Capture the cell that displays the provided text and extract its (x, y) central coordinate. 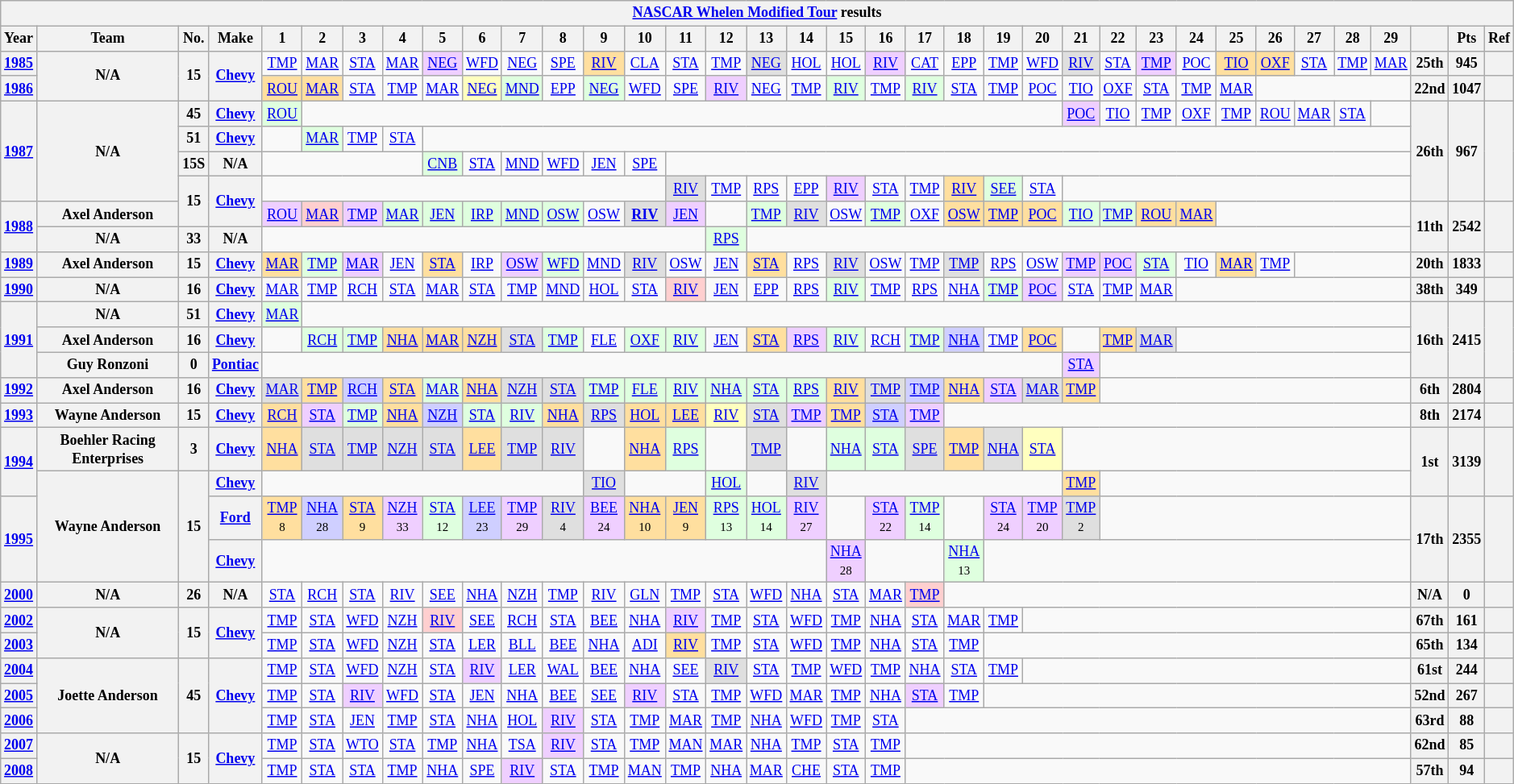
Ref (1499, 39)
Pts (1467, 39)
26th (1430, 151)
1991 (19, 340)
12 (726, 39)
945 (1467, 63)
JEN9 (685, 518)
1995 (19, 540)
267 (1467, 696)
1986 (19, 89)
22 (1118, 39)
Pontiac (235, 364)
2008 (19, 770)
1990 (19, 290)
2002 (19, 620)
25th (1430, 63)
HOL14 (767, 518)
25 (1237, 39)
16th (1430, 340)
8 (563, 39)
11th (1430, 226)
15S (193, 164)
RIV4 (563, 518)
Boehler Racing Enterprises (107, 450)
STA9 (363, 518)
967 (1467, 151)
1989 (19, 264)
7 (522, 39)
1988 (19, 226)
BEE24 (605, 518)
8th (1430, 416)
9 (605, 39)
3139 (1467, 463)
WTO (363, 746)
GLN (645, 595)
20 (1042, 39)
NZH33 (402, 518)
1985 (19, 63)
18 (964, 39)
6 (482, 39)
CNB (443, 164)
TMP8 (282, 518)
TMP14 (925, 518)
1833 (1467, 264)
No. (193, 39)
CLA (645, 63)
2804 (1467, 390)
CHE (806, 770)
2000 (19, 595)
Year (19, 39)
14 (806, 39)
38th (1430, 290)
2542 (1467, 226)
Ford (235, 518)
52nd (1430, 696)
TMP2 (1081, 518)
Joette Anderson (107, 695)
27 (1314, 39)
24 (1196, 39)
17 (925, 39)
RIV27 (806, 518)
20th (1430, 264)
57th (1430, 770)
10 (645, 39)
CAT (925, 63)
BLL (522, 645)
RPS13 (726, 518)
2005 (19, 696)
1047 (1467, 89)
TMP20 (1042, 518)
WAL (563, 670)
2006 (19, 720)
94 (1467, 770)
19 (1004, 39)
11 (685, 39)
NHA10 (645, 518)
88 (1467, 720)
NHA13 (964, 561)
244 (1467, 670)
2004 (19, 670)
67th (1430, 620)
2174 (1467, 416)
17th (1430, 540)
1993 (19, 416)
1st (1430, 463)
2003 (19, 645)
STA24 (1004, 518)
1987 (19, 151)
62nd (1430, 746)
29 (1391, 39)
13 (767, 39)
28 (1353, 39)
134 (1467, 645)
85 (1467, 746)
2007 (19, 746)
1992 (19, 390)
4 (402, 39)
TSA (522, 746)
33 (193, 239)
5 (443, 39)
22nd (1430, 89)
21 (1081, 39)
STA22 (886, 518)
2 (322, 39)
6th (1430, 390)
61st (1430, 670)
NASCAR Whelen Modified Tour results (757, 13)
TMP29 (522, 518)
63rd (1430, 720)
65th (1430, 645)
ADI (645, 645)
2355 (1467, 540)
1 (282, 39)
Make (235, 39)
Team (107, 39)
1994 (19, 463)
Guy Ronzoni (107, 364)
23 (1156, 39)
LEE23 (482, 518)
349 (1467, 290)
STA12 (443, 518)
2415 (1467, 340)
161 (1467, 620)
